Find where the given text appears and provide that cell's center as (x, y) coordinate. 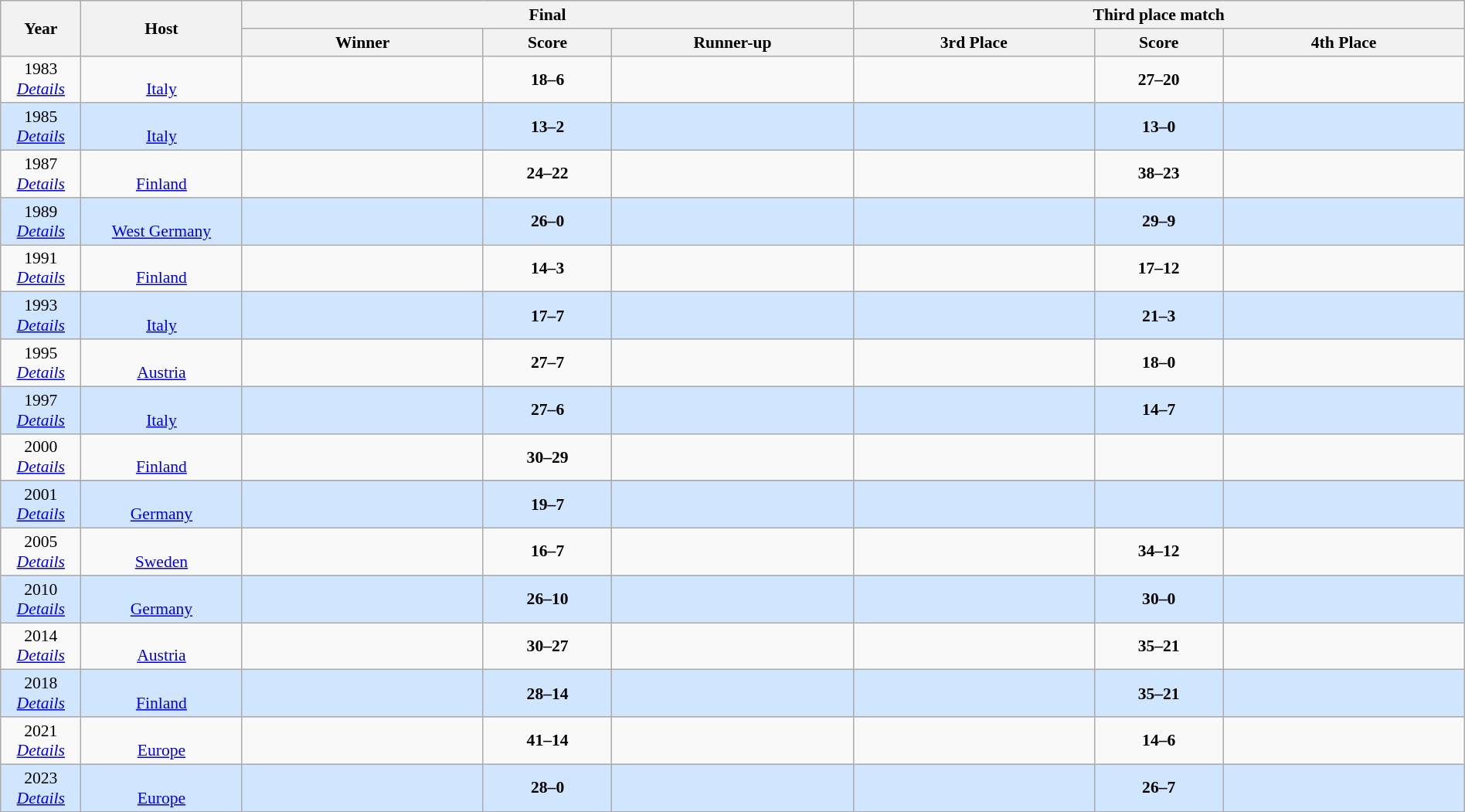
21–3 (1159, 315)
17–12 (1159, 269)
2005 Details (41, 552)
30–29 (547, 457)
2021Details (41, 740)
1995 Details (41, 363)
30–27 (547, 646)
1989 Details (41, 221)
18–6 (547, 79)
Host (161, 28)
14–7 (1159, 409)
2014Details (41, 646)
Final (547, 15)
24–22 (547, 175)
18–0 (1159, 363)
Runner-up (732, 42)
34–12 (1159, 552)
2018Details (41, 694)
2023Details (41, 788)
38–23 (1159, 175)
29–9 (1159, 221)
26–7 (1159, 788)
2010 Details (41, 600)
17–7 (547, 315)
1993 Details (41, 315)
41–14 (547, 740)
1985 Details (41, 127)
2001Details (41, 505)
14–6 (1159, 740)
Third place match (1159, 15)
West Germany (161, 221)
Year (41, 28)
Winner (362, 42)
1983Details (41, 79)
27–20 (1159, 79)
3rd Place (974, 42)
13–0 (1159, 127)
28–0 (547, 788)
19–7 (547, 505)
27–6 (547, 409)
28–14 (547, 694)
26–10 (547, 600)
2000Details (41, 457)
Sweden (161, 552)
14–3 (547, 269)
4th Place (1344, 42)
16–7 (547, 552)
30–0 (1159, 600)
1987Details (41, 175)
13–2 (547, 127)
27–7 (547, 363)
1991 Details (41, 269)
26–0 (547, 221)
1997 Details (41, 409)
